Scan for the cell matching the given text and deliver its (X, Y) coordinate at center. 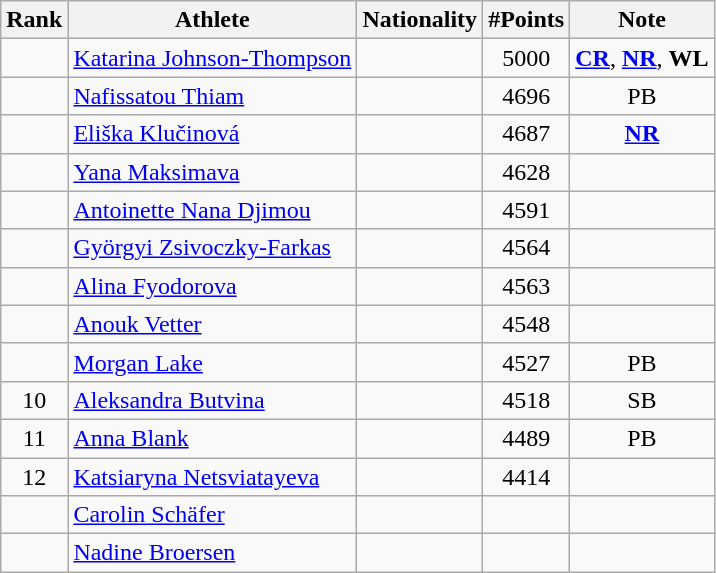
Györgyi Zsivoczky-Farkas (212, 248)
11 (34, 438)
SB (642, 400)
4696 (526, 96)
CR, NR, WL (642, 58)
Note (642, 20)
Alina Fyodorova (212, 286)
12 (34, 477)
10 (34, 400)
Athlete (212, 20)
5000 (526, 58)
4564 (526, 248)
Carolin Schäfer (212, 515)
Anna Blank (212, 438)
4489 (526, 438)
Yana Maksimava (212, 172)
Morgan Lake (212, 362)
Rank (34, 20)
4687 (526, 134)
Nadine Broersen (212, 553)
Nafissatou Thiam (212, 96)
Antoinette Nana Djimou (212, 210)
NR (642, 134)
Katarina Johnson-Thompson (212, 58)
4628 (526, 172)
Eliška Klučinová (212, 134)
Nationality (420, 20)
4518 (526, 400)
4548 (526, 324)
4414 (526, 477)
Katsiaryna Netsviatayeva (212, 477)
4563 (526, 286)
4591 (526, 210)
Anouk Vetter (212, 324)
#Points (526, 20)
Aleksandra Butvina (212, 400)
4527 (526, 362)
